Provide the [X, Y] coordinate of the cell's center where the given text is located.  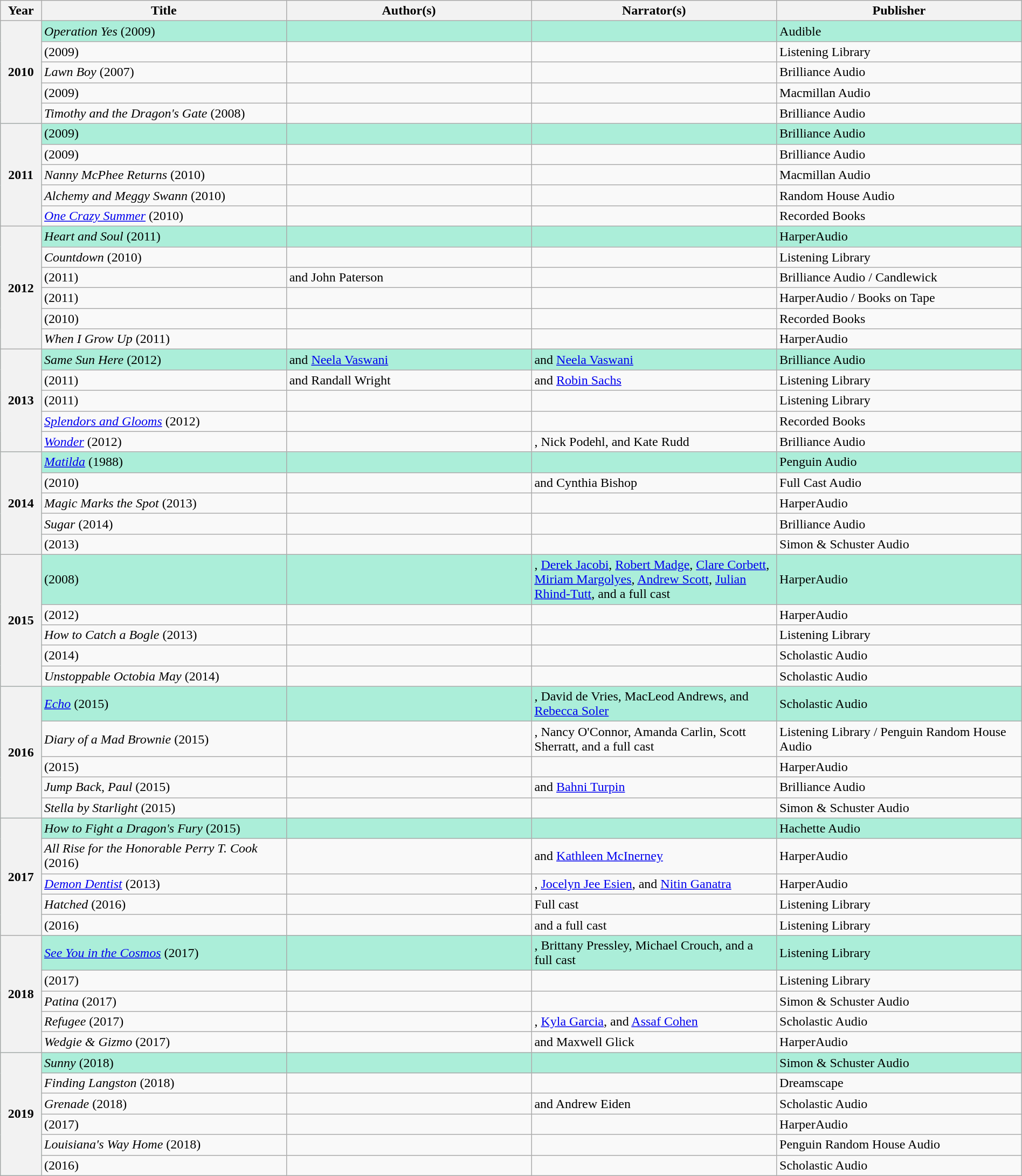
Wonder (2012) [164, 442]
Random House Audio [899, 195]
HarperAudio / Books on Tape [899, 298]
All Rise for the Honorable Perry T. Cook (2016) [164, 856]
Publisher [899, 11]
Operation Yes (2009) [164, 31]
(2008) [164, 579]
Full cast [654, 904]
Hachette Audio [899, 828]
Splendors and Glooms (2012) [164, 421]
Full Cast Audio [899, 483]
Heart and Soul (2011) [164, 236]
and Kathleen McInerney [654, 856]
Same Sun Here (2012) [164, 360]
(2013) [164, 544]
, Jocelyn Jee Esien, and Nitin Ganatra [654, 884]
Narrator(s) [654, 11]
and Robin Sachs [654, 380]
Brilliance Audio / Candlewick [899, 278]
(2014) [164, 656]
and Cynthia Bishop [654, 483]
Patina (2017) [164, 1001]
Wedgie & Gizmo (2017) [164, 1042]
Alchemy and Meggy Swann (2010) [164, 195]
Year [21, 11]
and Bahni Turpin [654, 787]
Timothy and the Dragon's Gate (2008) [164, 113]
Jump Back, Paul (2015) [164, 787]
Finding Langston (2018) [164, 1083]
2014 [21, 503]
2011 [21, 175]
Listening Library / Penguin Random House Audio [899, 739]
Diary of a Mad Brownie (2015) [164, 739]
See You in the Cosmos (2017) [164, 952]
Nanny McPhee Returns (2010) [164, 175]
How to Catch a Bogle (2013) [164, 635]
(2012) [164, 614]
Title [164, 11]
, Nick Podehl, and Kate Rudd [654, 442]
Grenade (2018) [164, 1104]
2018 [21, 993]
Demon Dentist (2013) [164, 884]
Sugar (2014) [164, 524]
and Andrew Eiden [654, 1104]
Author(s) [409, 11]
and Randall Wright [409, 380]
(2015) [164, 767]
Audible [899, 31]
Unstoppable Octobia May (2014) [164, 676]
, David de Vries, MacLeod Andrews, and Rebecca Soler [654, 704]
and a full cast [654, 925]
Countdown (2010) [164, 257]
2015 [21, 620]
Refugee (2017) [164, 1022]
, Derek Jacobi, Robert Madge, Clare Corbett, Miriam Margolyes, Andrew Scott, Julian Rhind-Tutt, and a full cast [654, 579]
and John Paterson [409, 278]
2019 [21, 1114]
, Kyla Garcia, and Assaf Cohen [654, 1022]
2013 [21, 401]
How to Fight a Dragon's Fury (2015) [164, 828]
2016 [21, 752]
Stella by Starlight (2015) [164, 808]
One Crazy Summer (2010) [164, 216]
Magic Marks the Spot (2013) [164, 503]
Sunny (2018) [164, 1063]
Echo (2015) [164, 704]
and Maxwell Glick [654, 1042]
2012 [21, 287]
Penguin Random House Audio [899, 1145]
Penguin Audio [899, 462]
, Brittany Pressley, Michael Crouch, and a full cast [654, 952]
Matilda (1988) [164, 462]
Hatched (2016) [164, 904]
Dreamscape [899, 1083]
2017 [21, 877]
Lawn Boy (2007) [164, 72]
, Nancy O'Connor, Amanda Carlin, Scott Sherratt, and a full cast [654, 739]
2010 [21, 72]
When I Grow Up (2011) [164, 339]
Louisiana's Way Home (2018) [164, 1145]
